Identify which cell holds the provided text, then report its [X, Y] central coordinate. 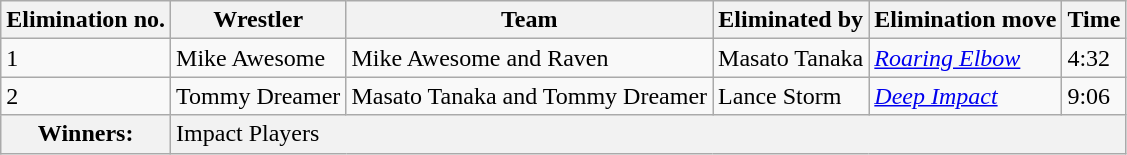
Team [530, 20]
Time [1094, 20]
Mike Awesome and Raven [530, 58]
4:32 [1094, 58]
1 [86, 58]
Eliminated by [791, 20]
2 [86, 96]
Wrestler [258, 20]
Lance Storm [791, 96]
Masato Tanaka and Tommy Dreamer [530, 96]
9:06 [1094, 96]
Tommy Dreamer [258, 96]
Elimination no. [86, 20]
Roaring Elbow [966, 58]
Winners: [86, 134]
Masato Tanaka [791, 58]
Mike Awesome [258, 58]
Impact Players [648, 134]
Elimination move [966, 20]
Deep Impact [966, 96]
